Locate the cell with the specified text and output its (X, Y) center coordinate. 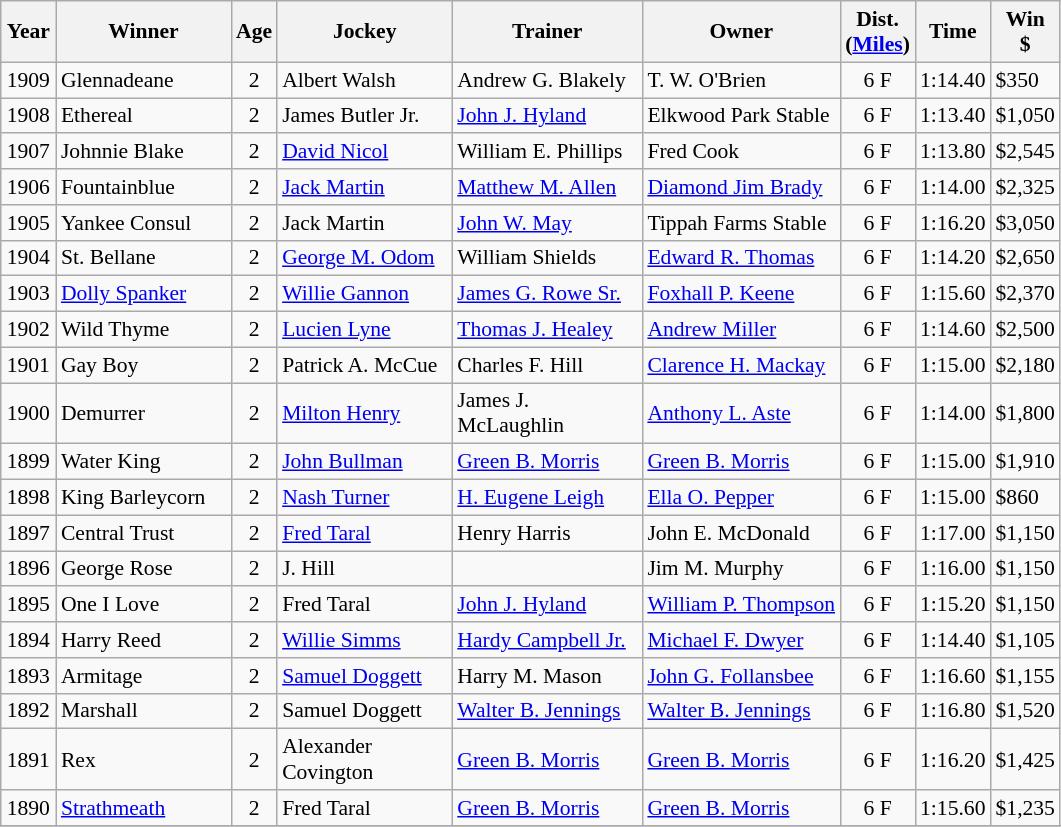
1:16.80 (952, 711)
Winner (144, 32)
Johnnie Blake (144, 152)
1897 (28, 533)
Tippah Farms Stable (741, 223)
James Butler Jr. (364, 116)
Dist. (Miles) (878, 32)
Ella O. Pepper (741, 498)
1893 (28, 676)
Andrew Miller (741, 330)
1907 (28, 152)
$3,050 (1024, 223)
Charles F. Hill (547, 365)
$2,370 (1024, 294)
1898 (28, 498)
$350 (1024, 80)
1:16.00 (952, 569)
$2,545 (1024, 152)
William P. Thompson (741, 605)
Fountainblue (144, 187)
$2,180 (1024, 365)
Ethereal (144, 116)
Win$ (1024, 32)
Willie Simms (364, 640)
Water King (144, 462)
1906 (28, 187)
Fred Cook (741, 152)
Marshall (144, 711)
Nash Turner (364, 498)
George M. Odom (364, 258)
$2,650 (1024, 258)
1891 (28, 760)
1892 (28, 711)
1905 (28, 223)
1901 (28, 365)
Owner (741, 32)
1903 (28, 294)
Strathmeath (144, 808)
1908 (28, 116)
J. Hill (364, 569)
John G. Follansbee (741, 676)
Age (254, 32)
Albert Walsh (364, 80)
Andrew G. Blakely (547, 80)
Milton Henry (364, 414)
Year (28, 32)
Michael F. Dwyer (741, 640)
Henry Harris (547, 533)
John Bullman (364, 462)
Willie Gannon (364, 294)
$1,155 (1024, 676)
Central Trust (144, 533)
Anthony L. Aste (741, 414)
$860 (1024, 498)
William E. Phillips (547, 152)
Armitage (144, 676)
One I Love (144, 605)
Patrick A. McCue (364, 365)
T. W. O'Brien (741, 80)
Yankee Consul (144, 223)
Elkwood Park Stable (741, 116)
$1,910 (1024, 462)
James J. McLaughlin (547, 414)
$1,105 (1024, 640)
William Shields (547, 258)
1909 (28, 80)
$1,520 (1024, 711)
James G. Rowe Sr. (547, 294)
Dolly Spanker (144, 294)
Gay Boy (144, 365)
Harry M. Mason (547, 676)
Thomas J. Healey (547, 330)
St. Bellane (144, 258)
$1,425 (1024, 760)
David Nicol (364, 152)
1902 (28, 330)
Hardy Campbell Jr. (547, 640)
Glennadeane (144, 80)
1895 (28, 605)
Wild Thyme (144, 330)
Jockey (364, 32)
John W. May (547, 223)
1:14.20 (952, 258)
1:13.80 (952, 152)
Time (952, 32)
1:15.20 (952, 605)
King Barleycorn (144, 498)
1:17.00 (952, 533)
H. Eugene Leigh (547, 498)
1890 (28, 808)
1894 (28, 640)
Matthew M. Allen (547, 187)
Alexander Covington (364, 760)
$1,050 (1024, 116)
Demurrer (144, 414)
1:14.60 (952, 330)
Trainer (547, 32)
Harry Reed (144, 640)
John E. McDonald (741, 533)
Foxhall P. Keene (741, 294)
$2,325 (1024, 187)
1:16.60 (952, 676)
$1,235 (1024, 808)
George Rose (144, 569)
Clarence H. Mackay (741, 365)
$1,800 (1024, 414)
1900 (28, 414)
Edward R. Thomas (741, 258)
1899 (28, 462)
Diamond Jim Brady (741, 187)
Jim M. Murphy (741, 569)
1904 (28, 258)
$2,500 (1024, 330)
Rex (144, 760)
1896 (28, 569)
Lucien Lyne (364, 330)
1:13.40 (952, 116)
